Output the (x, y) coordinate of the center of the cell containing the given text.  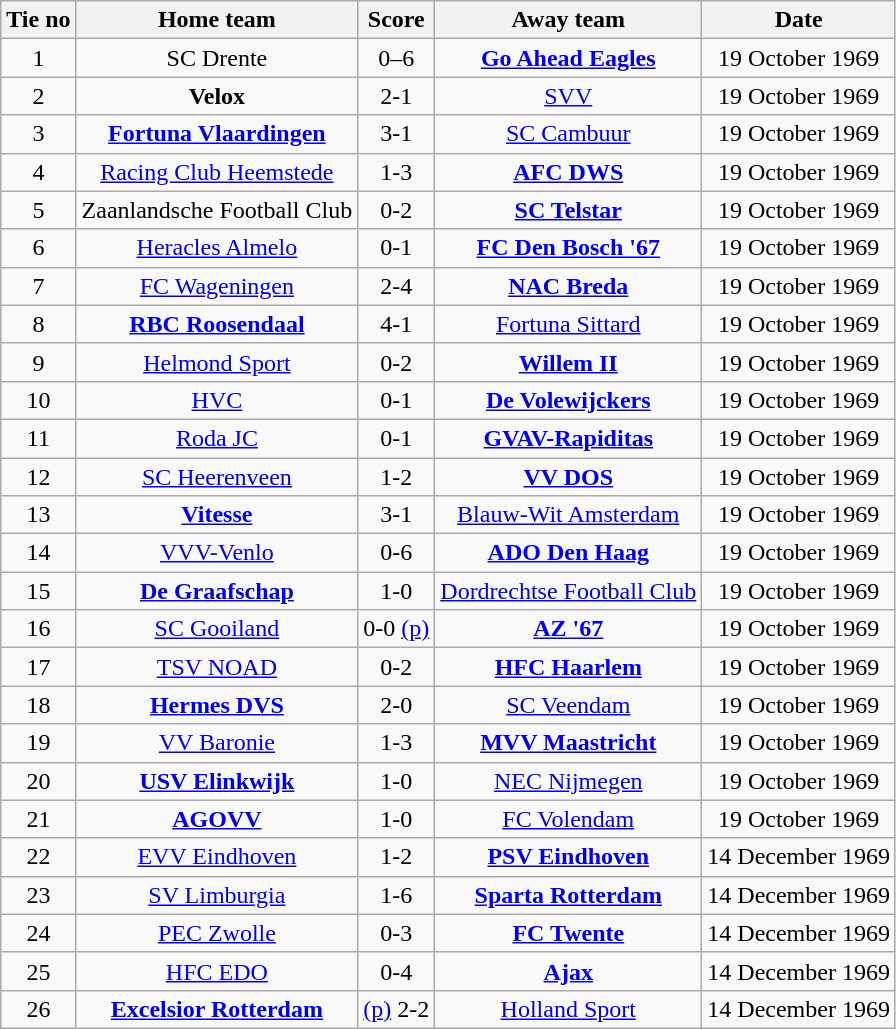
13 (38, 515)
(p) 2-2 (396, 1009)
Velox (217, 96)
16 (38, 629)
SC Drente (217, 58)
2-4 (396, 286)
Roda JC (217, 438)
AGOVV (217, 819)
2-0 (396, 705)
4-1 (396, 324)
USV Elinkwijk (217, 781)
RBC Roosendaal (217, 324)
1 (38, 58)
Ajax (568, 971)
2-1 (396, 96)
SC Heerenveen (217, 477)
Tie no (38, 20)
HFC Haarlem (568, 667)
Zaanlandsche Football Club (217, 210)
PSV Eindhoven (568, 857)
FC Wageningen (217, 286)
MVV Maastricht (568, 743)
10 (38, 400)
Away team (568, 20)
NEC Nijmegen (568, 781)
18 (38, 705)
19 (38, 743)
SVV (568, 96)
HVC (217, 400)
SC Veendam (568, 705)
0-0 (p) (396, 629)
Home team (217, 20)
5 (38, 210)
3 (38, 134)
Excelsior Rotterdam (217, 1009)
PEC Zwolle (217, 933)
SC Cambuur (568, 134)
25 (38, 971)
AFC DWS (568, 172)
1-6 (396, 895)
NAC Breda (568, 286)
0–6 (396, 58)
26 (38, 1009)
20 (38, 781)
4 (38, 172)
GVAV-Rapiditas (568, 438)
24 (38, 933)
7 (38, 286)
Heracles Almelo (217, 248)
EVV Eindhoven (217, 857)
Go Ahead Eagles (568, 58)
Willem II (568, 362)
HFC EDO (217, 971)
De Volewijckers (568, 400)
Score (396, 20)
VVV-Venlo (217, 553)
9 (38, 362)
22 (38, 857)
15 (38, 591)
11 (38, 438)
Hermes DVS (217, 705)
SC Gooiland (217, 629)
6 (38, 248)
Fortuna Sittard (568, 324)
SV Limburgia (217, 895)
Holland Sport (568, 1009)
Blauw-Wit Amsterdam (568, 515)
AZ '67 (568, 629)
Vitesse (217, 515)
Date (799, 20)
2 (38, 96)
VV DOS (568, 477)
TSV NOAD (217, 667)
FC Twente (568, 933)
12 (38, 477)
8 (38, 324)
Helmond Sport (217, 362)
SC Telstar (568, 210)
Dordrechtse Football Club (568, 591)
14 (38, 553)
Sparta Rotterdam (568, 895)
De Graafschap (217, 591)
VV Baronie (217, 743)
FC Volendam (568, 819)
17 (38, 667)
Racing Club Heemstede (217, 172)
FC Den Bosch '67 (568, 248)
21 (38, 819)
0-3 (396, 933)
Fortuna Vlaardingen (217, 134)
0-6 (396, 553)
0-4 (396, 971)
23 (38, 895)
ADO Den Haag (568, 553)
